Return the (x, y) coordinate for the center point of the cell that contains the specified text.  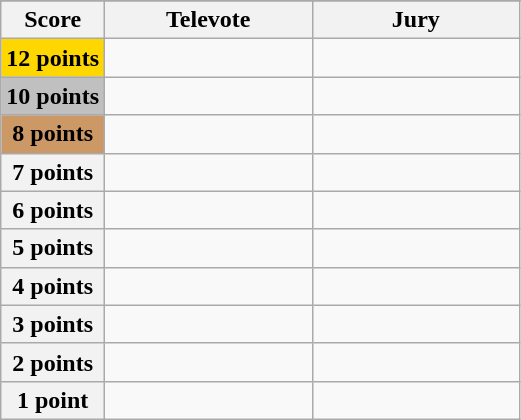
5 points (53, 248)
Score (53, 20)
6 points (53, 210)
Televote (209, 20)
2 points (53, 362)
10 points (53, 96)
8 points (53, 134)
3 points (53, 324)
4 points (53, 286)
7 points (53, 172)
1 point (53, 400)
Jury (416, 20)
12 points (53, 58)
